Return the [X, Y] coordinate for the center point of the cell that contains the specified text.  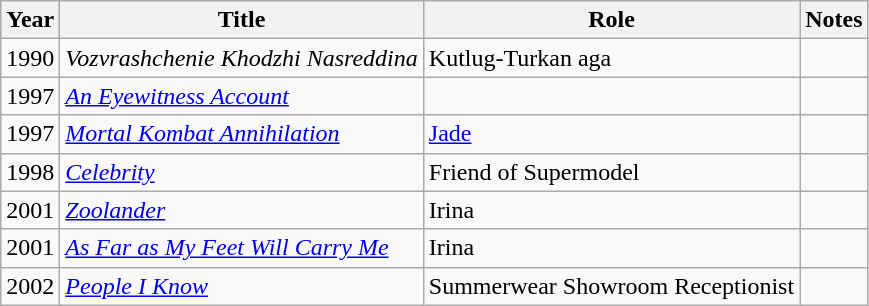
Notes [834, 20]
Year [30, 20]
Title [242, 20]
Summerwear Showroom Receptionist [611, 286]
People I Know [242, 286]
As Far as My Feet Will Carry Me [242, 248]
Jade [611, 134]
Vozvrashchenie Khodzhi Nasreddina [242, 58]
Celebrity [242, 172]
Kutlug-Turkan aga [611, 58]
Mortal Kombat Annihilation [242, 134]
1998 [30, 172]
An Eyewitness Account [242, 96]
Role [611, 20]
Zoolander [242, 210]
Friend of Supermodel [611, 172]
1990 [30, 58]
2002 [30, 286]
